For the text-containing cell, return its midpoint in [X, Y] coordinate format. 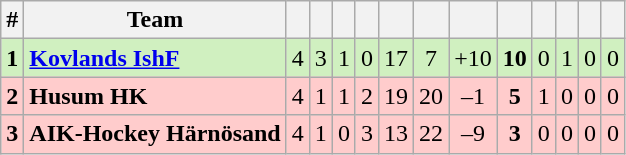
10 [514, 58]
17 [396, 58]
+10 [474, 58]
Kovlands IshF [155, 58]
7 [432, 58]
19 [396, 96]
5 [514, 96]
13 [396, 134]
AIK-Hockey Härnösand [155, 134]
22 [432, 134]
–1 [474, 96]
20 [432, 96]
Husum HK [155, 96]
Team [155, 20]
–9 [474, 134]
# [12, 20]
